From the cell containing the given text, extract its center point as [x, y] coordinate. 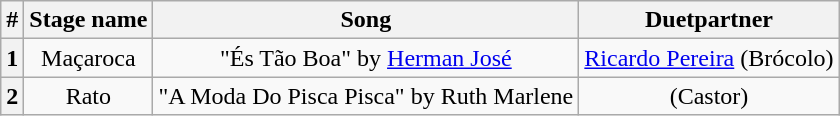
Stage name [88, 20]
Rato [88, 96]
Duetpartner [709, 20]
(Castor) [709, 96]
Maçaroca [88, 58]
# [12, 20]
"És Tão Boa" by Herman José [366, 58]
2 [12, 96]
1 [12, 58]
Song [366, 20]
"A Moda Do Pisca Pisca" by Ruth Marlene [366, 96]
Ricardo Pereira (Brócolo) [709, 58]
